Identify which cell holds the provided text, then report its [x, y] central coordinate. 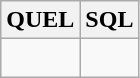
SQL [110, 20]
QUEL [40, 20]
